Search for the cell housing the specified text and yield its [X, Y] center coordinate. 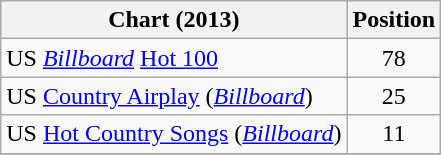
25 [394, 96]
US Country Airplay (Billboard) [174, 96]
Chart (2013) [174, 20]
US Billboard Hot 100 [174, 58]
US Hot Country Songs (Billboard) [174, 134]
11 [394, 134]
Position [394, 20]
78 [394, 58]
